From the cell containing the given text, extract its center point as (x, y) coordinate. 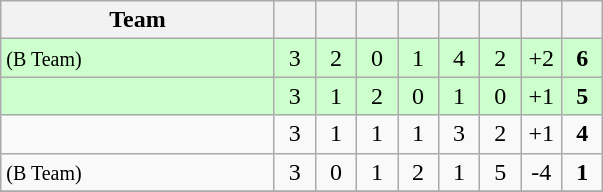
Team (138, 20)
-4 (542, 172)
+2 (542, 58)
6 (582, 58)
